From the cell containing the given text, extract its center point as (X, Y) coordinate. 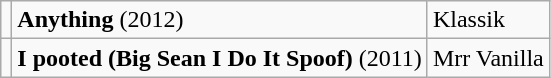
Klassik (488, 20)
Mrr Vanilla (488, 58)
Anything (2012) (220, 20)
I pooted (Big Sean I Do It Spoof) (2011) (220, 58)
